For the text-containing cell, return its midpoint in [x, y] coordinate format. 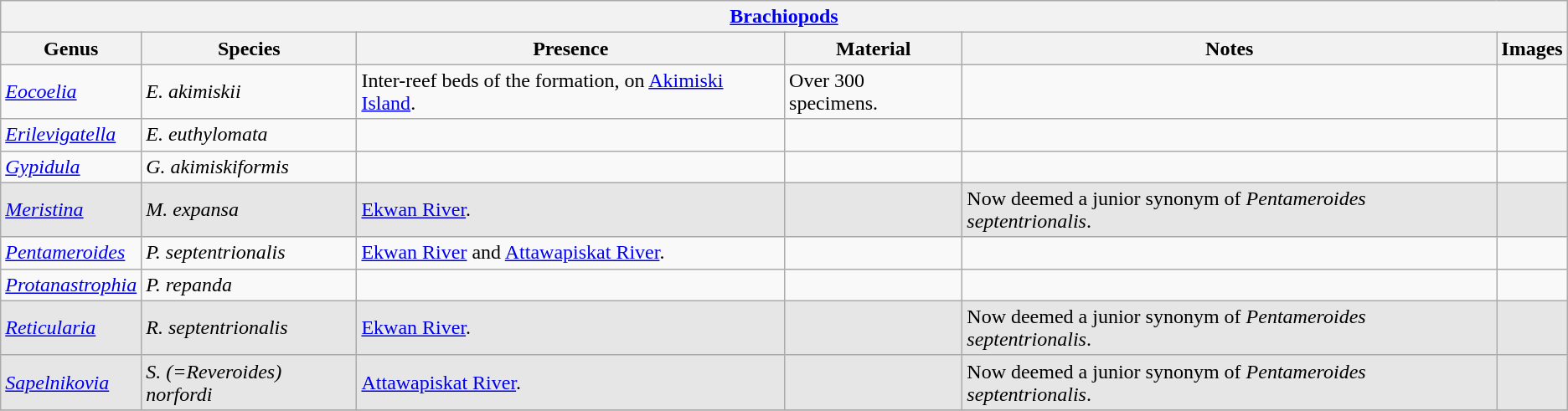
S. (=Reveroides) norfordi [250, 382]
Attawapiskat River. [571, 382]
Pentameroides [71, 253]
Species [250, 49]
M. expansa [250, 209]
Erilevigatella [71, 135]
Sapelnikovia [71, 382]
Meristina [71, 209]
Notes [1230, 49]
Protanastrophia [71, 285]
P. repanda [250, 285]
R. septentrionalis [250, 328]
Presence [571, 49]
Material [874, 49]
Brachiopods [784, 17]
Ekwan River and Attawapiskat River. [571, 253]
E. akimiskii [250, 92]
E. euthylomata [250, 135]
Gypidula [71, 167]
Images [1532, 49]
Eocoelia [71, 92]
Over 300 specimens. [874, 92]
Genus [71, 49]
P. septentrionalis [250, 253]
Inter-reef beds of the formation, on Akimiski Island. [571, 92]
Reticularia [71, 328]
G. akimiskiformis [250, 167]
